Output the (X, Y) coordinate of the center of the cell containing the given text.  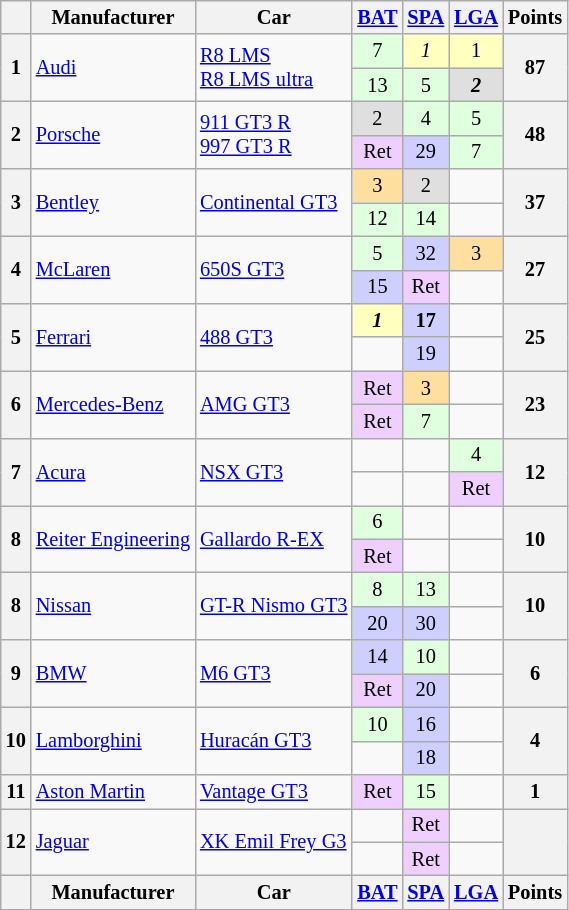
McLaren (113, 270)
Porsche (113, 134)
17 (426, 320)
29 (426, 152)
30 (426, 623)
Nissan (113, 606)
650S GT3 (274, 270)
Mercedes-Benz (113, 404)
Acura (113, 472)
Jaguar (113, 842)
911 GT3 R997 GT3 R (274, 134)
Continental GT3 (274, 202)
32 (426, 253)
19 (426, 354)
87 (535, 68)
16 (426, 724)
Bentley (113, 202)
Lamborghini (113, 740)
GT-R Nismo GT3 (274, 606)
Vantage GT3 (274, 791)
Aston Martin (113, 791)
BMW (113, 674)
25 (535, 336)
11 (16, 791)
NSX GT3 (274, 472)
37 (535, 202)
488 GT3 (274, 336)
R8 LMSR8 LMS ultra (274, 68)
M6 GT3 (274, 674)
XK Emil Frey G3 (274, 842)
Gallardo R-EX (274, 538)
9 (16, 674)
Audi (113, 68)
Ferrari (113, 336)
AMG GT3 (274, 404)
Huracán GT3 (274, 740)
27 (535, 270)
18 (426, 758)
48 (535, 134)
Reiter Engineering (113, 538)
23 (535, 404)
